Detect which cell encompasses the target text, then output its [x, y] center coordinate. 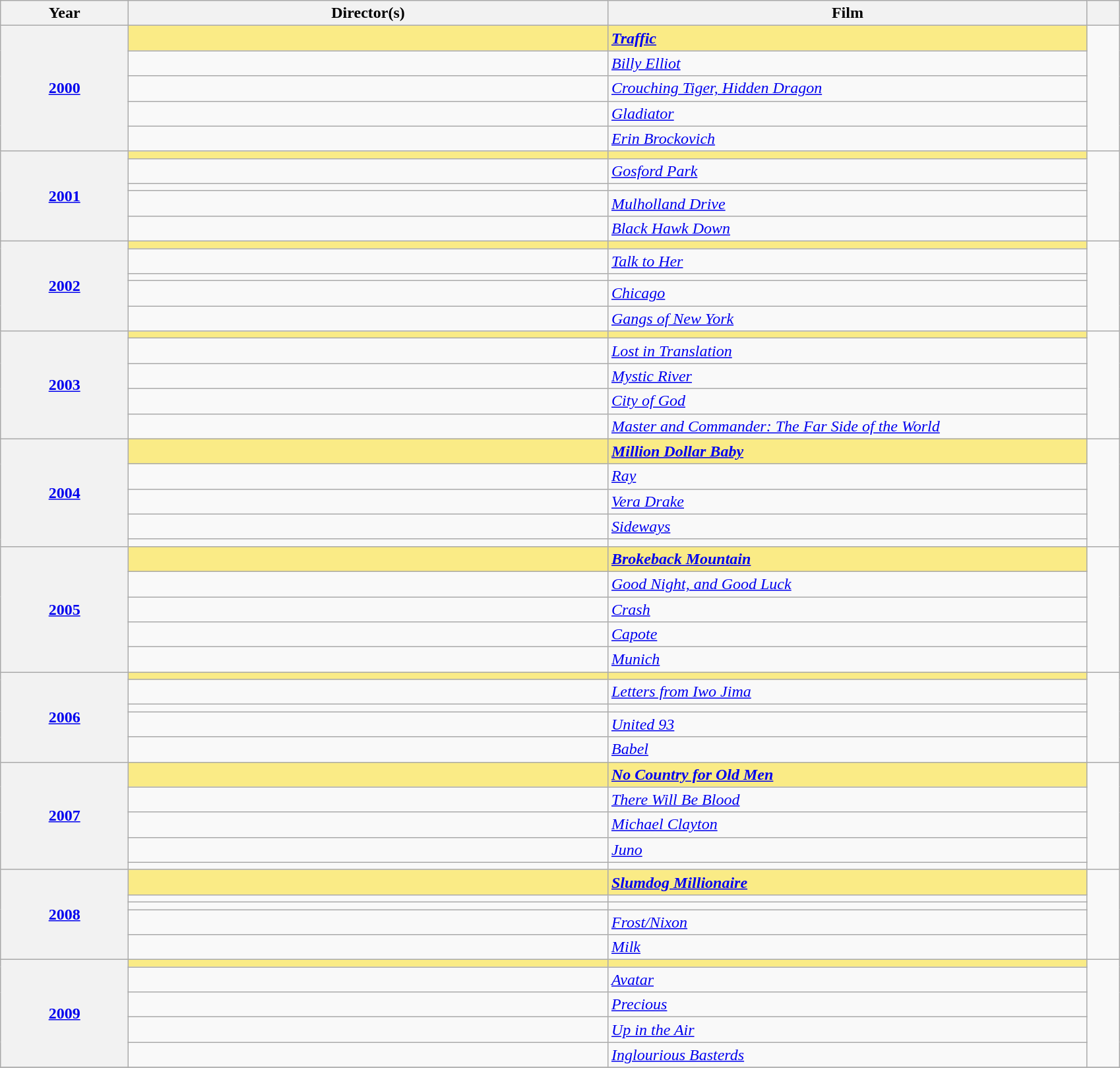
Good Night, and Good Luck [847, 584]
2008 [65, 914]
2004 [65, 492]
Billy Elliot [847, 63]
Precious [847, 1005]
2005 [65, 609]
Milk [847, 947]
Juno [847, 850]
Black Hawk Down [847, 228]
2009 [65, 1013]
Traffic [847, 38]
Gosford Park [847, 171]
Crash [847, 609]
Sideways [847, 526]
Ray [847, 476]
No Country for Old Men [847, 774]
Babel [847, 749]
Inglourious Basterds [847, 1055]
Vera Drake [847, 501]
2002 [65, 286]
Master and Commander: The Far Side of the World [847, 426]
Brokeback Mountain [847, 559]
Slumdog Millionaire [847, 882]
2007 [65, 815]
City of God [847, 401]
Gangs of New York [847, 319]
Capote [847, 635]
Letters from Iwo Jima [847, 692]
2006 [65, 717]
Chicago [847, 294]
Frost/Nixon [847, 922]
Mulholland Drive [847, 203]
Year [65, 13]
Million Dollar Baby [847, 451]
2000 [65, 88]
Director(s) [368, 13]
Crouching Tiger, Hidden Dragon [847, 88]
Mystic River [847, 376]
Lost in Translation [847, 351]
Erin Brockovich [847, 139]
Film [847, 13]
Munich [847, 660]
Avatar [847, 980]
United 93 [847, 724]
2003 [65, 385]
Up in the Air [847, 1030]
Gladiator [847, 113]
Michael Clayton [847, 825]
2001 [65, 196]
Talk to Her [847, 261]
There Will Be Blood [847, 800]
